From the cell containing the given text, extract its center point as [x, y] coordinate. 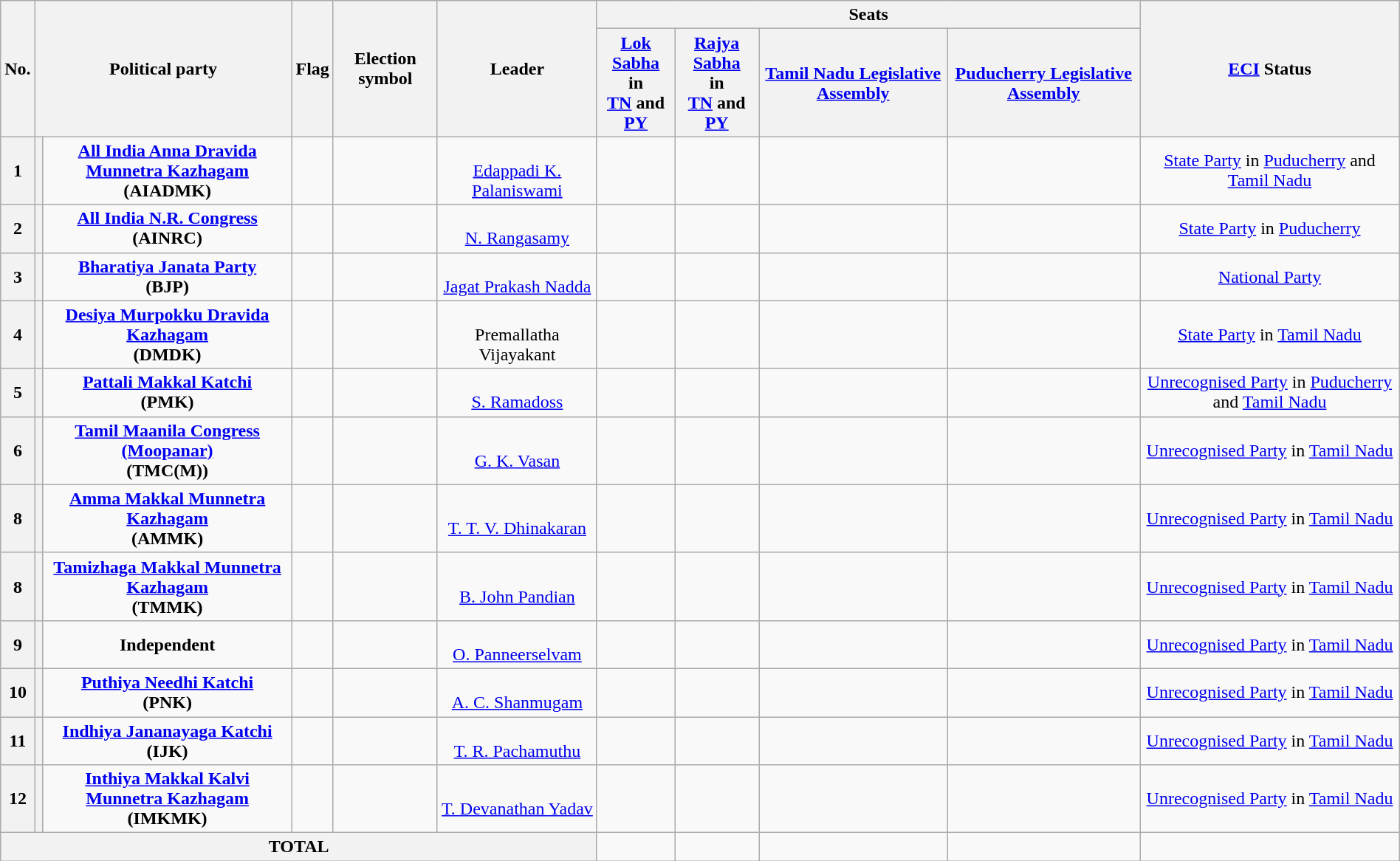
Pattali Makkal Katchi(PMK) [167, 393]
A. C. Shanmugam [517, 693]
T. R. Pachamuthu [517, 740]
TOTAL [299, 847]
5 [18, 393]
No. [18, 69]
1 [18, 171]
State Party in Puducherry and Tamil Nadu [1270, 171]
Election symbol [385, 69]
T. T. V. Dhinakaran [517, 518]
Premallatha Vijayakant [517, 335]
Rajya SabhainTN and PY [717, 83]
Indhiya Jananayaga Katchi(IJK) [167, 740]
S. Ramadoss [517, 393]
2 [18, 229]
3 [18, 276]
All India N.R. Congress(AINRC) [167, 229]
Tamil Nadu Legislative Assembly [854, 83]
G. K. Vasan [517, 450]
12 [18, 799]
Flag [312, 69]
T. Devanathan Yadav [517, 799]
Unrecognised Party in Puducherry and Tamil Nadu [1270, 393]
Amma Makkal Munnetra Kazhagam(AMMK) [167, 518]
10 [18, 693]
4 [18, 335]
Desiya Murpokku Dravida Kazhagam(DMDK) [167, 335]
Jagat Prakash Nadda [517, 276]
All India Anna Dravida Munnetra Kazhagam(AIADMK) [167, 171]
Lok SabhainTN and PY [635, 83]
O. Panneerselvam [517, 644]
Edappadi K. Palaniswami [517, 171]
ECI Status [1270, 69]
Puducherry Legislative Assembly [1044, 83]
B. John Pandian [517, 586]
Inthiya Makkal Kalvi Munnetra Kazhagam(IMKMK) [167, 799]
Seats [868, 15]
Independent [167, 644]
11 [18, 740]
Political party [163, 69]
6 [18, 450]
State Party in Puducherry [1270, 229]
Tamizhaga Makkal Munnetra Kazhagam(TMMK) [167, 586]
Leader [517, 69]
Bharatiya Janata Party(BJP) [167, 276]
9 [18, 644]
Tamil Maanila Congress (Moopanar)(TMC(M)) [167, 450]
National Party [1270, 276]
Puthiya Needhi Katchi(PNK) [167, 693]
N. Rangasamy [517, 229]
State Party in Tamil Nadu [1270, 335]
